For the text-containing cell, return its midpoint in (x, y) coordinate format. 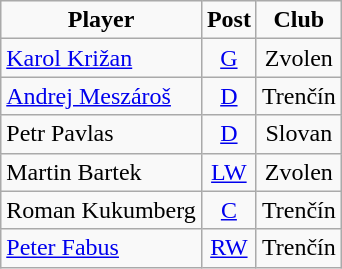
Club (298, 20)
C (228, 210)
Andrej Meszároš (102, 96)
Petr Pavlas (102, 134)
RW (228, 248)
Slovan (298, 134)
Post (228, 20)
Roman Kukumberg (102, 210)
Peter Fabus (102, 248)
Karol Križan (102, 58)
LW (228, 172)
Martin Bartek (102, 172)
Player (102, 20)
G (228, 58)
